Find where the given text appears and provide that cell's center as (x, y) coordinate. 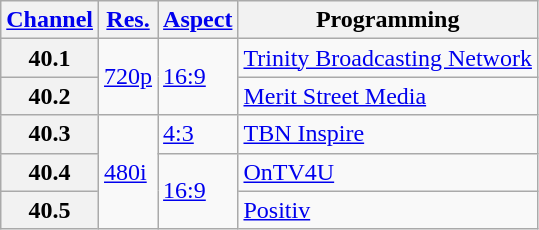
Res. (128, 20)
Channel (50, 20)
40.2 (50, 96)
4:3 (198, 134)
720p (128, 77)
480i (128, 172)
40.5 (50, 210)
Programming (388, 20)
Aspect (198, 20)
OnTV4U (388, 172)
TBN Inspire (388, 134)
40.3 (50, 134)
40.4 (50, 172)
Positiv (388, 210)
Trinity Broadcasting Network (388, 58)
Merit Street Media (388, 96)
40.1 (50, 58)
